Pinpoint the cell where the given text exists, returning its (X, Y) midpoint coordinate. 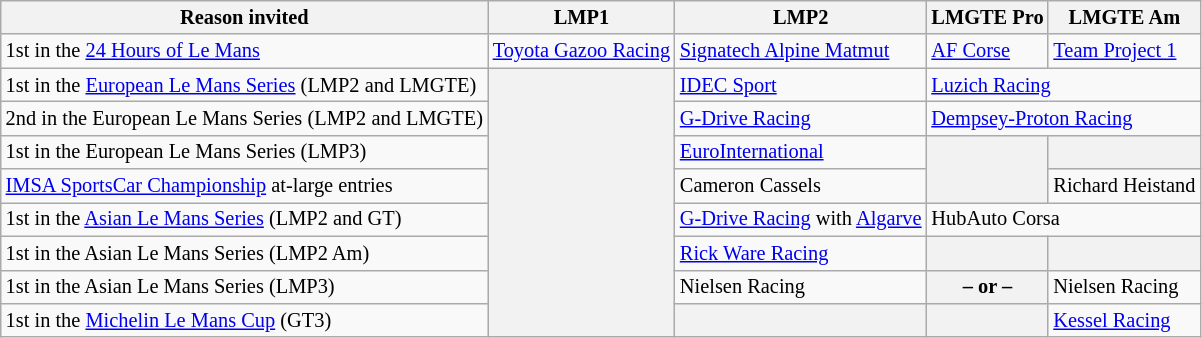
1st in the European Le Mans Series (LMP3) (244, 152)
1st in the Asian Le Mans Series (LMP2 Am) (244, 253)
G-Drive Racing with Algarve (800, 219)
LMGTE Pro (987, 17)
IMSA SportsCar Championship at-large entries (244, 186)
1st in the European Le Mans Series (LMP2 and LMGTE) (244, 85)
Richard Heistand (1124, 186)
Kessel Racing (1124, 320)
Toyota Gazoo Racing (582, 51)
LMP2 (800, 17)
EuroInternational (800, 152)
Team Project 1 (1124, 51)
Dempsey-Proton Racing (1063, 118)
IDEC Sport (800, 85)
LMP1 (582, 17)
1st in the Asian Le Mans Series (LMP3) (244, 287)
1st in the Michelin Le Mans Cup (GT3) (244, 320)
AF Corse (987, 51)
Reason invited (244, 17)
Cameron Cassels (800, 186)
Rick Ware Racing (800, 253)
Signatech Alpine Matmut (800, 51)
G-Drive Racing (800, 118)
Luzich Racing (1063, 85)
1st in the Asian Le Mans Series (LMP2 and GT) (244, 219)
– or – (987, 287)
LMGTE Am (1124, 17)
2nd in the European Le Mans Series (LMP2 and LMGTE) (244, 118)
HubAuto Corsa (1063, 219)
1st in the 24 Hours of Le Mans (244, 51)
